Extract the (x, y) coordinate from the center of the cell holding the provided text.  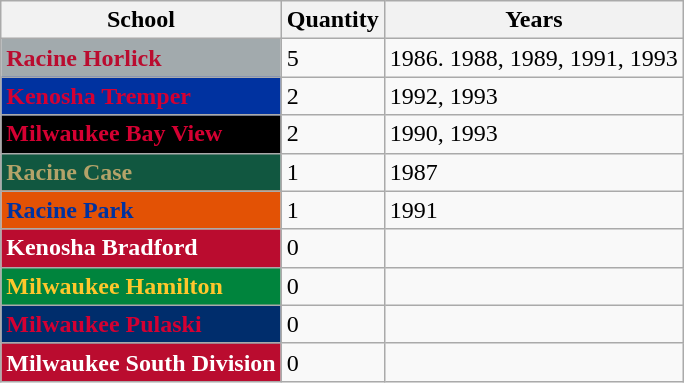
Milwaukee Bay View (141, 134)
School (141, 20)
1987 (534, 172)
1991 (534, 210)
Milwaukee Hamilton (141, 286)
Kenosha Bradford (141, 248)
1986. 1988, 1989, 1991, 1993 (534, 58)
1990, 1993 (534, 134)
Milwaukee South Division (141, 362)
Racine Horlick (141, 58)
Racine Park (141, 210)
Quantity (332, 20)
Milwaukee Pulaski (141, 324)
Kenosha Tremper (141, 96)
5 (332, 58)
Years (534, 20)
1992, 1993 (534, 96)
Racine Case (141, 172)
